Return the [X, Y] coordinate for the center point of the cell that contains the specified text.  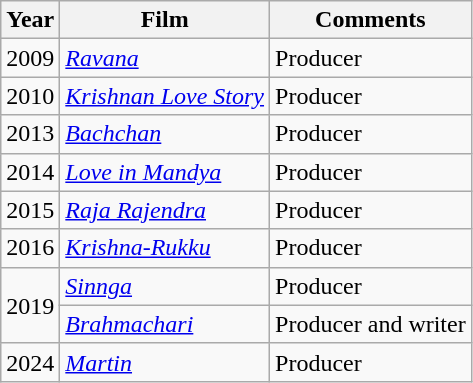
2016 [30, 248]
Raja Rajendra [165, 210]
2015 [30, 210]
Producer and writer [371, 324]
Brahmachari [165, 324]
Comments [371, 20]
Film [165, 20]
Year [30, 20]
Love in Mandya [165, 172]
2014 [30, 172]
Sinnga [165, 286]
2009 [30, 58]
2024 [30, 362]
Bachchan [165, 134]
Martin [165, 362]
2019 [30, 305]
2010 [30, 96]
Krishnan Love Story [165, 96]
2013 [30, 134]
Krishna-Rukku [165, 248]
Ravana [165, 58]
